Search for the cell housing the specified text and yield its (X, Y) center coordinate. 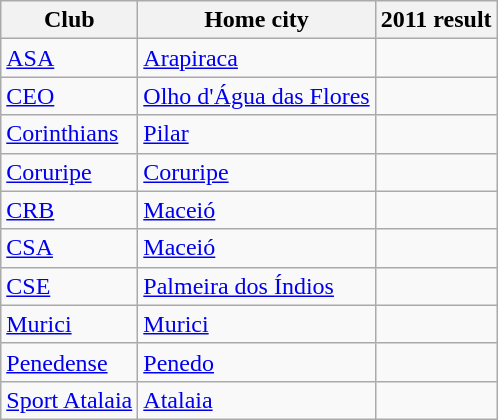
CEO (70, 96)
Olho d'Água das Flores (256, 96)
Penedo (256, 362)
Penedense (70, 362)
Atalaia (256, 400)
CRB (70, 210)
ASA (70, 58)
Pilar (256, 134)
Corinthians (70, 134)
Sport Atalaia (70, 400)
2011 result (436, 20)
Home city (256, 20)
Arapiraca (256, 58)
CSA (70, 248)
CSE (70, 286)
Palmeira dos Índios (256, 286)
Club (70, 20)
